Determine the (x, y) coordinate at the center of the cell enclosing the given text.  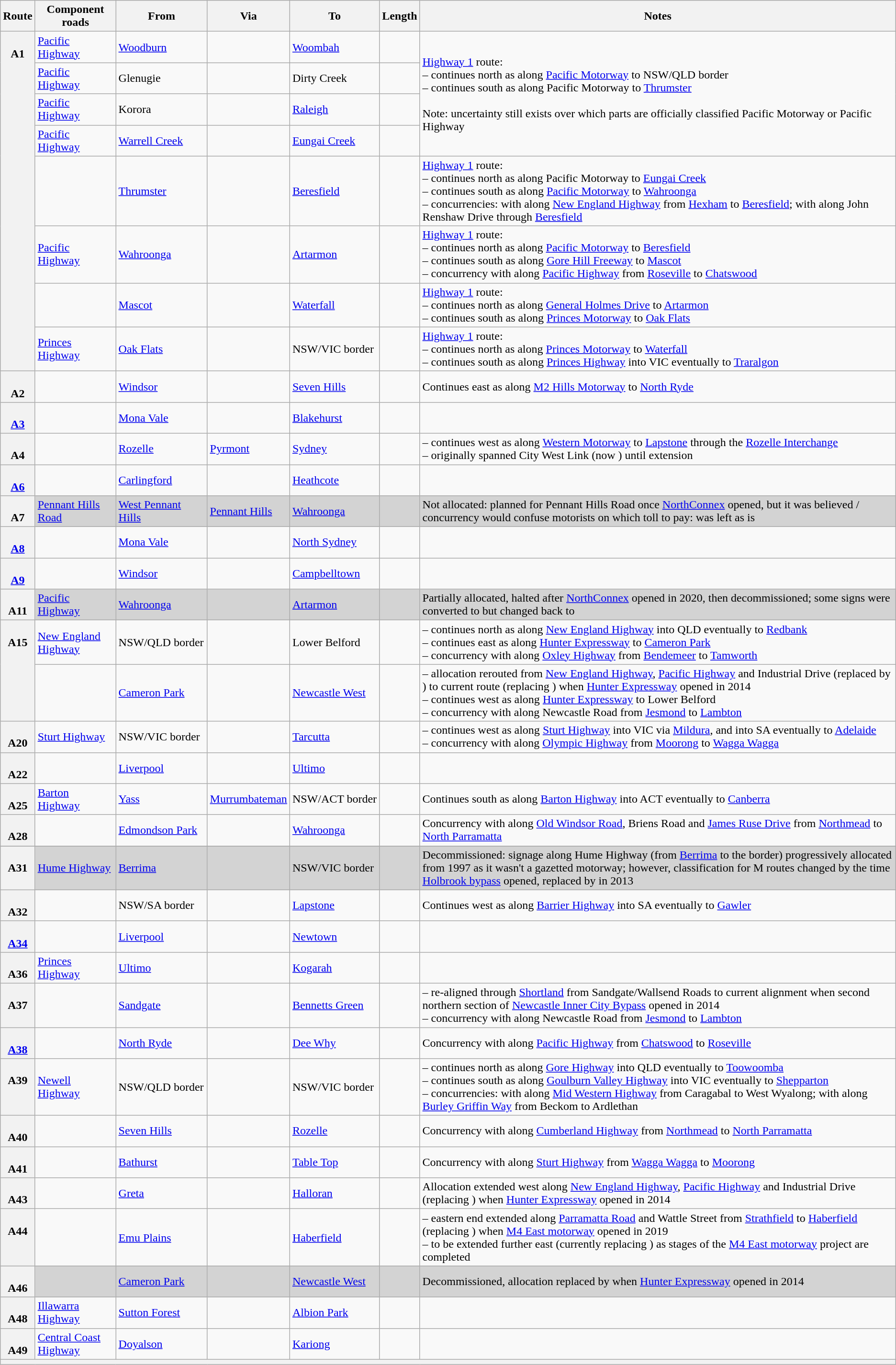
North Ryde (162, 1042)
Concurrency with along Pacific Highway from Chatswood to Roseville (658, 1042)
Glenugie (162, 78)
Route (18, 16)
A25 (18, 799)
A9 (18, 573)
Via (248, 16)
Pyrmont (248, 449)
Edmondson Park (162, 830)
Decommissioned, allocation replaced by when Hunter Expressway opened in 2014 (658, 1282)
A39 (18, 1087)
Waterfall (334, 305)
Lapstone (334, 906)
Murrumbateman (248, 799)
Warrell Creek (162, 141)
Bathurst (162, 1162)
Albion Park (334, 1312)
Component roads (76, 16)
NSW/SA border (162, 906)
A22 (18, 768)
Carlingford (162, 480)
– continues west as along Western Motorway to Lapstone through the Rozelle Interchange– originally spanned City West Link (now ) until extension (658, 449)
Illawarra Highway (76, 1312)
Beresfield (334, 191)
Highway 1 route:– continues north as along Princes Motorway to Waterfall– continues south as along Princes Highway into VIC eventually to Traralgon (658, 349)
Table Top (334, 1162)
Korora (162, 109)
Barton Highway (76, 799)
Bennetts Green (334, 1005)
Notes (658, 16)
A15 (18, 671)
North Sydney (334, 543)
Doyalson (162, 1344)
Pennant Hills Road (76, 511)
Dee Why (334, 1042)
West Pennant Hills (162, 511)
Halloran (334, 1194)
Continues south as along Barton Highway into ACT eventually to Canberra (658, 799)
A4 (18, 449)
Campbelltown (334, 573)
Haberfield (334, 1238)
Woombah (334, 47)
Concurrency with along Cumberland Highway from Northmead to North Parramatta (658, 1131)
From (162, 16)
Sandgate (162, 1005)
A7 (18, 511)
Eungai Creek (334, 141)
Heathcote (334, 480)
Sutton Forest (162, 1312)
Dirty Creek (334, 78)
Emu Plains (162, 1238)
Sturt Highway (76, 737)
Continues east as along M2 Hills Motorway to North Ryde (658, 387)
A1 (18, 201)
Central Coast Highway (76, 1344)
A40 (18, 1131)
Highway 1 route:– continues north as along General Holmes Drive to Artarmon– continues south as along Princes Motorway to Oak Flats (658, 305)
Partially allocated, halted after NorthConnex opened in 2020, then decommissioned; some signs were converted to but changed back to (658, 605)
Greta (162, 1194)
Sydney (334, 449)
Newell Highway (76, 1087)
Tarcutta (334, 737)
Oak Flats (162, 349)
Pennant Hills (248, 511)
A11 (18, 605)
Concurrency with along Sturt Highway from Wagga Wagga to Moorong (658, 1162)
Blakehurst (334, 417)
Berrima (162, 868)
A37 (18, 1005)
Concurrency with along Old Windsor Road, Briens Road and James Ruse Drive from Northmead to North Parramatta (658, 830)
Kariong (334, 1344)
A36 (18, 968)
A49 (18, 1344)
Newtown (334, 936)
NSW/ACT border (334, 799)
A41 (18, 1162)
A31 (18, 868)
A28 (18, 830)
A6 (18, 480)
A32 (18, 906)
A2 (18, 387)
Yass (162, 799)
Mascot (162, 305)
A34 (18, 936)
Thrumster (162, 191)
Continues west as along Barrier Highway into SA eventually to Gawler (658, 906)
Kogarah (334, 968)
Length (400, 16)
Lower Belford (334, 642)
A44 (18, 1238)
A46 (18, 1282)
New England Highway (76, 642)
A48 (18, 1312)
Raleigh (334, 109)
To (334, 16)
Woodburn (162, 47)
A20 (18, 737)
A38 (18, 1042)
A43 (18, 1194)
A8 (18, 543)
Allocation extended west along New England Highway, Pacific Highway and Industrial Drive (replacing ) when Hunter Expressway opened in 2014 (658, 1194)
A3 (18, 417)
Hume Highway (76, 868)
